Find where the given text appears and provide that cell's center as (x, y) coordinate. 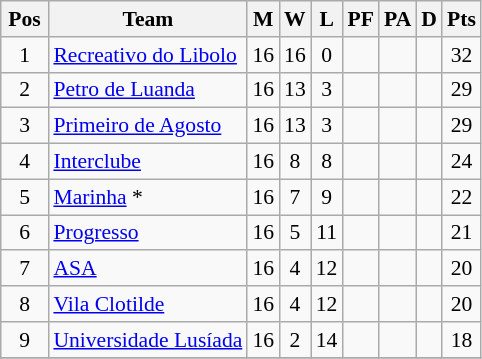
Progresso (148, 233)
W (295, 19)
PF (360, 19)
Vila Clotilde (148, 304)
Recreativo do Libolo (148, 55)
Petro de Luanda (148, 90)
Marinha * (148, 197)
18 (462, 340)
Universidade Lusíada (148, 340)
1 (25, 55)
24 (462, 162)
Team (148, 19)
14 (327, 340)
21 (462, 233)
32 (462, 55)
L (327, 19)
D (429, 19)
ASA (148, 269)
M (263, 19)
6 (25, 233)
Pts (462, 19)
PA (398, 19)
0 (327, 55)
Pos (25, 19)
Interclube (148, 162)
22 (462, 197)
Primeiro de Agosto (148, 126)
11 (327, 233)
